For the text-containing cell, return its midpoint in [X, Y] coordinate format. 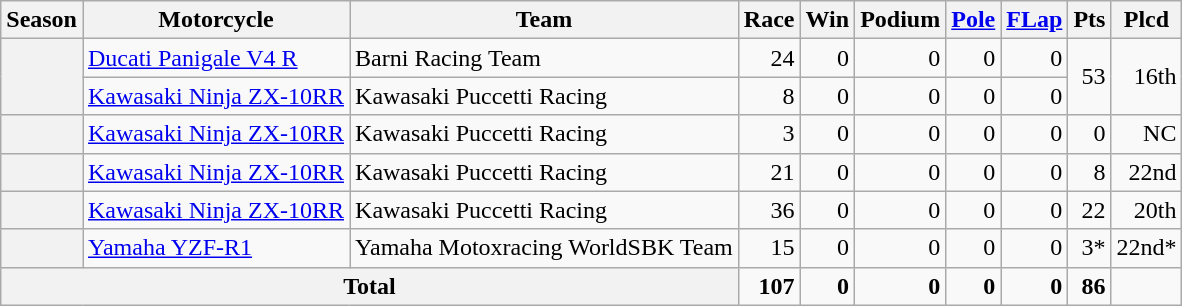
3 [769, 134]
Plcd [1146, 20]
16th [1146, 77]
86 [1090, 286]
Pole [974, 20]
36 [769, 210]
22 [1090, 210]
Race [769, 20]
NC [1146, 134]
Win [828, 20]
Motorcycle [216, 20]
Yamaha YZF-R1 [216, 248]
22nd* [1146, 248]
21 [769, 172]
24 [769, 58]
53 [1090, 77]
Season [42, 20]
Ducati Panigale V4 R [216, 58]
20th [1146, 210]
Total [370, 286]
22nd [1146, 172]
Team [544, 20]
Barni Racing Team [544, 58]
Yamaha Motoxracing WorldSBK Team [544, 248]
Pts [1090, 20]
15 [769, 248]
107 [769, 286]
Podium [900, 20]
FLap [1034, 20]
3* [1090, 248]
